Find where the given text appears and provide that cell's center as [x, y] coordinate. 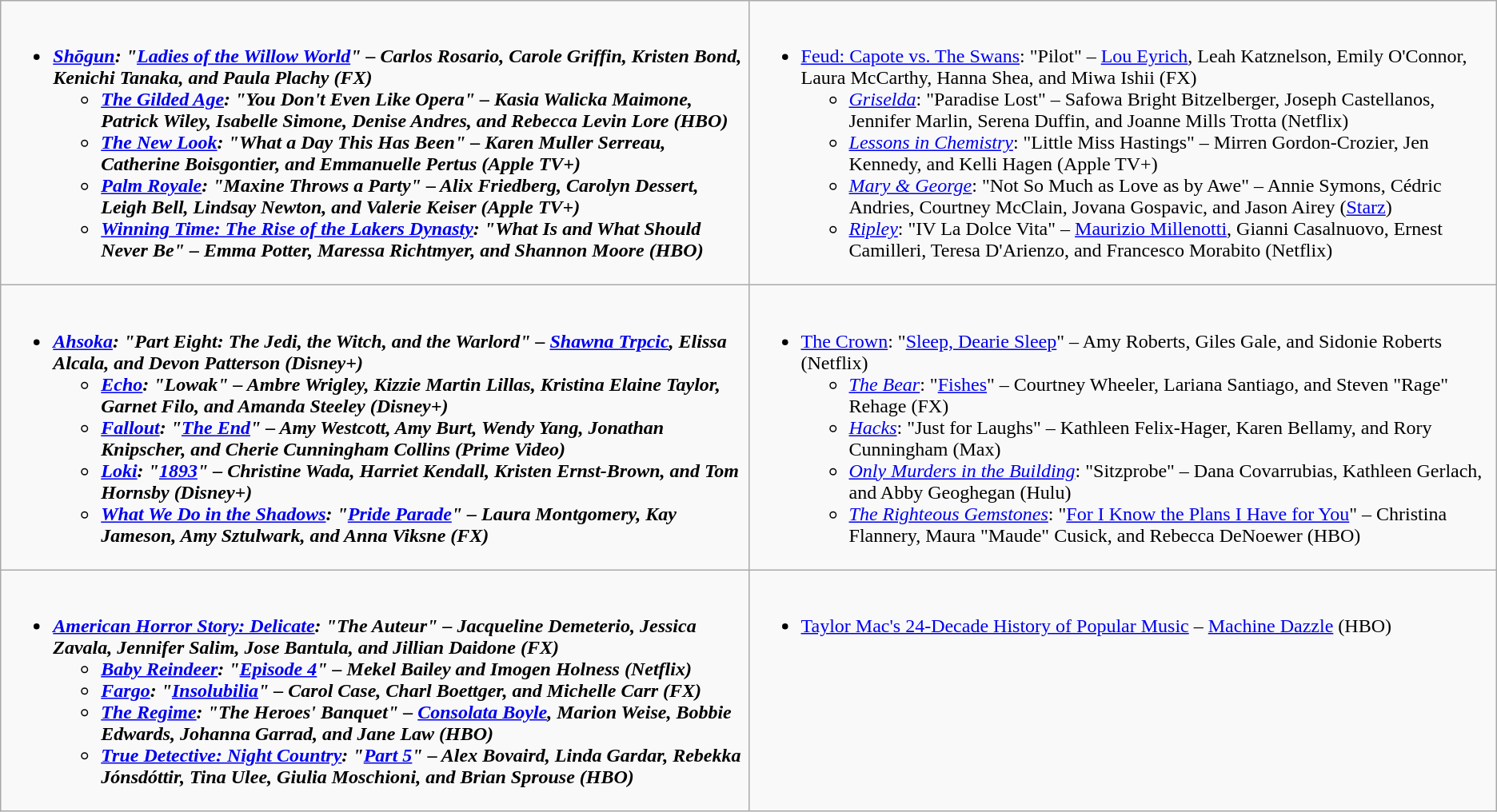
Taylor Mac's 24-Decade History of Popular Music – Machine Dazzle (HBO) [1123, 691]
